Search for the cell housing the specified text and yield its (x, y) center coordinate. 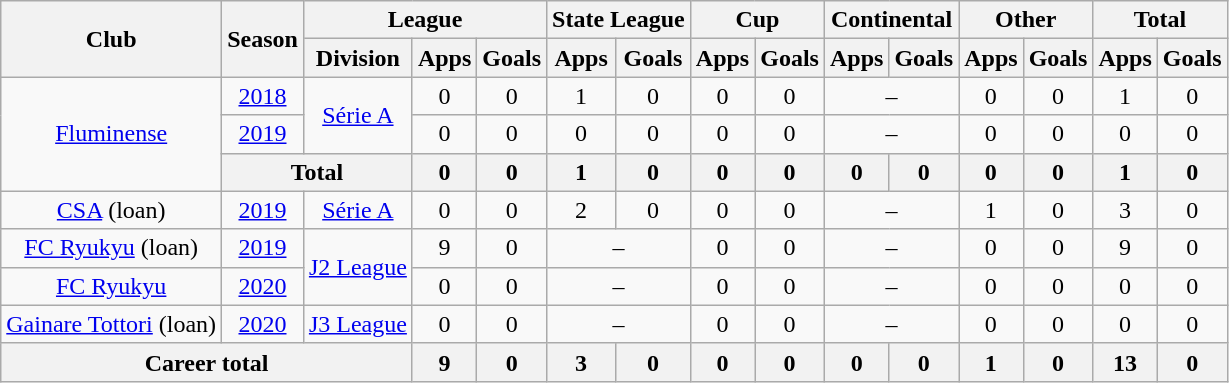
2018 (263, 96)
J2 League (358, 267)
Continental (891, 20)
Gainare Tottori (loan) (112, 324)
Career total (207, 362)
FC Ryukyu (112, 286)
Division (358, 58)
2 (582, 210)
State League (619, 20)
CSA (loan) (112, 210)
League (424, 20)
FC Ryukyu (loan) (112, 248)
13 (1125, 362)
Cup (757, 20)
Other (1026, 20)
Season (263, 39)
Fluminense (112, 134)
J3 League (358, 324)
Club (112, 39)
